Capture the cell that displays the provided text and extract its [x, y] central coordinate. 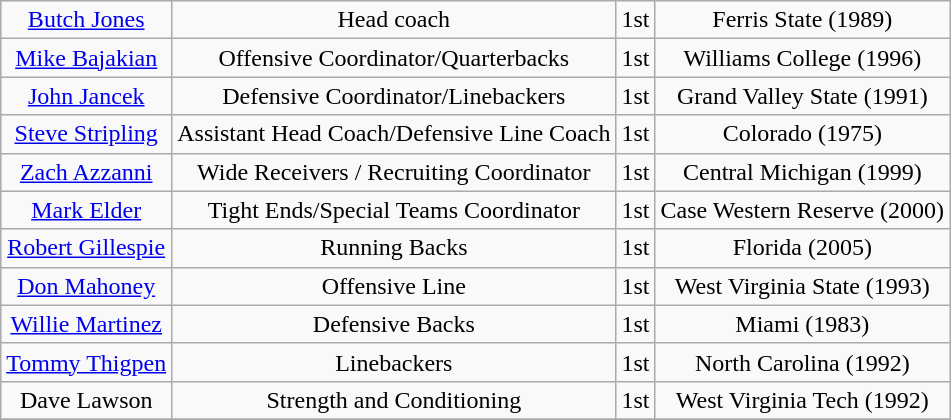
Steve Stripling [86, 134]
Williams College (1996) [802, 58]
Assistant Head Coach/Defensive Line Coach [394, 134]
Wide Receivers / Recruiting Coordinator [394, 172]
Butch Jones [86, 20]
Case Western Reserve (2000) [802, 210]
Florida (2005) [802, 248]
Robert Gillespie [86, 248]
Head coach [394, 20]
Colorado (1975) [802, 134]
Tight Ends/Special Teams Coordinator [394, 210]
Central Michigan (1999) [802, 172]
John Jancek [86, 96]
Dave Lawson [86, 400]
Don Mahoney [86, 286]
Defensive Coordinator/Linebackers [394, 96]
Running Backs [394, 248]
Strength and Conditioning [394, 400]
Offensive Line [394, 286]
West Virginia Tech (1992) [802, 400]
Offensive Coordinator/Quarterbacks [394, 58]
Grand Valley State (1991) [802, 96]
Miami (1983) [802, 324]
Mike Bajakian [86, 58]
Zach Azzanni [86, 172]
Tommy Thigpen [86, 362]
Willie Martinez [86, 324]
Ferris State (1989) [802, 20]
Linebackers [394, 362]
North Carolina (1992) [802, 362]
Defensive Backs [394, 324]
Mark Elder [86, 210]
West Virginia State (1993) [802, 286]
